Pinpoint the cell where the given text exists, returning its [X, Y] midpoint coordinate. 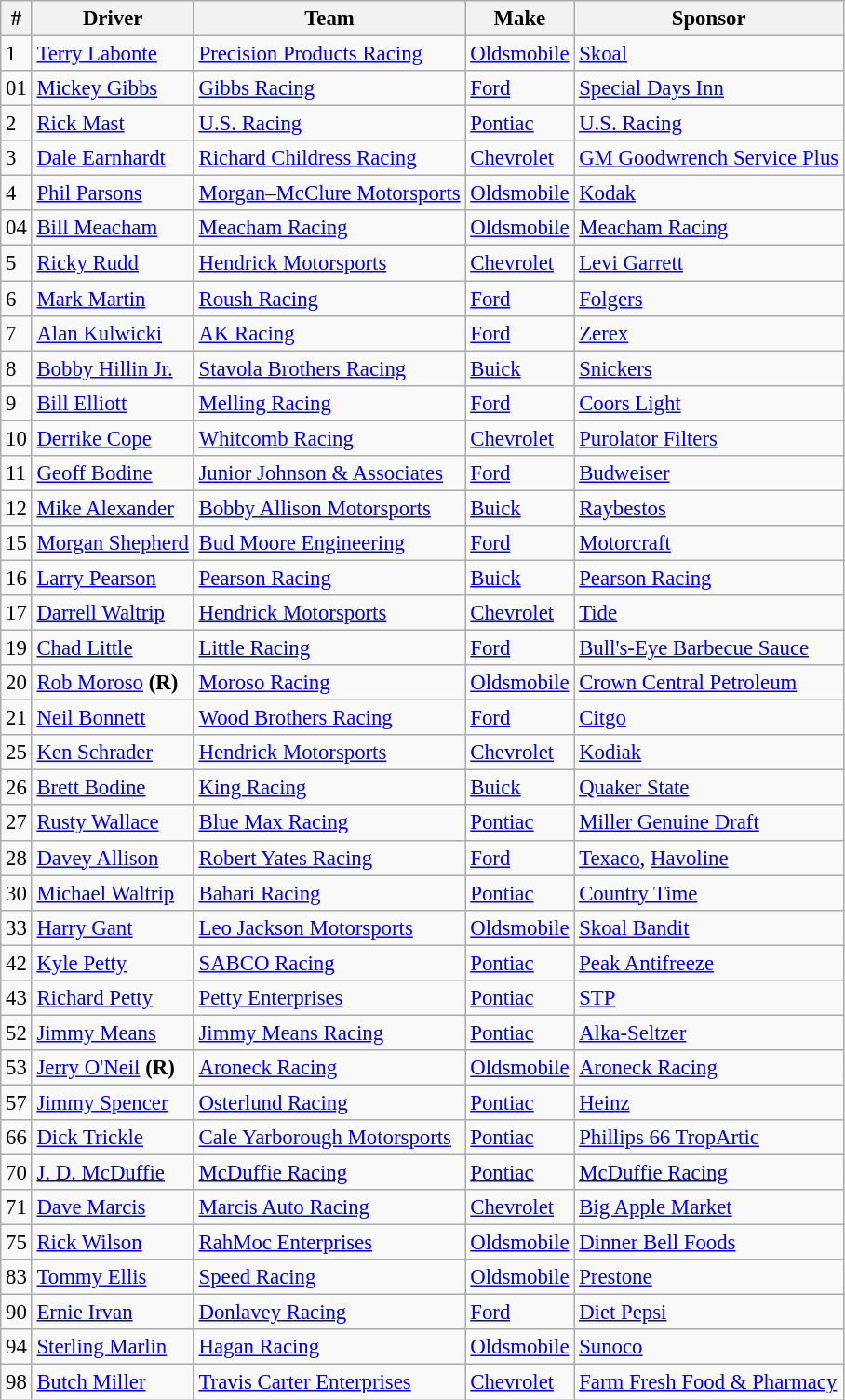
Texaco, Havoline [709, 858]
Davey Allison [113, 858]
Sponsor [709, 19]
21 [17, 718]
Geoff Bodine [113, 473]
Prestone [709, 1277]
Bill Elliott [113, 403]
66 [17, 1138]
Dick Trickle [113, 1138]
Cale Yarborough Motorsports [329, 1138]
26 [17, 788]
Junior Johnson & Associates [329, 473]
Peak Antifreeze [709, 963]
Roush Racing [329, 299]
Mickey Gibbs [113, 88]
STP [709, 998]
Richard Childress Racing [329, 158]
4 [17, 193]
Phil Parsons [113, 193]
# [17, 19]
Precision Products Racing [329, 54]
Morgan Shepherd [113, 543]
15 [17, 543]
Melling Racing [329, 403]
GM Goodwrench Service Plus [709, 158]
Kodak [709, 193]
12 [17, 508]
Little Racing [329, 648]
16 [17, 578]
3 [17, 158]
11 [17, 473]
Bull's-Eye Barbecue Sauce [709, 648]
Levi Garrett [709, 263]
Bahari Racing [329, 893]
04 [17, 228]
Butch Miller [113, 1382]
Sterling Marlin [113, 1348]
Farm Fresh Food & Pharmacy [709, 1382]
Coors Light [709, 403]
Alan Kulwicki [113, 333]
Special Days Inn [709, 88]
Rick Wilson [113, 1243]
7 [17, 333]
20 [17, 683]
90 [17, 1313]
Kyle Petty [113, 963]
28 [17, 858]
King Racing [329, 788]
53 [17, 1068]
Miller Genuine Draft [709, 823]
J. D. McDuffie [113, 1173]
Bill Meacham [113, 228]
Jimmy Spencer [113, 1102]
Ken Schrader [113, 753]
Darrell Waltrip [113, 613]
Mike Alexander [113, 508]
Snickers [709, 368]
Jimmy Means [113, 1033]
Stavola Brothers Racing [329, 368]
Petty Enterprises [329, 998]
Quaker State [709, 788]
9 [17, 403]
2 [17, 124]
Make [519, 19]
Sunoco [709, 1348]
Team [329, 19]
57 [17, 1102]
01 [17, 88]
Travis Carter Enterprises [329, 1382]
Country Time [709, 893]
Bud Moore Engineering [329, 543]
27 [17, 823]
Big Apple Market [709, 1207]
Jerry O'Neil (R) [113, 1068]
43 [17, 998]
6 [17, 299]
Dave Marcis [113, 1207]
Driver [113, 19]
71 [17, 1207]
42 [17, 963]
Moroso Racing [329, 683]
Richard Petty [113, 998]
Bobby Hillin Jr. [113, 368]
Bobby Allison Motorsports [329, 508]
Rusty Wallace [113, 823]
94 [17, 1348]
Marcis Auto Racing [329, 1207]
Michael Waltrip [113, 893]
Rob Moroso (R) [113, 683]
Hagan Racing [329, 1348]
Robert Yates Racing [329, 858]
25 [17, 753]
Leo Jackson Motorsports [329, 927]
Tommy Ellis [113, 1277]
1 [17, 54]
RahMoc Enterprises [329, 1243]
AK Racing [329, 333]
Diet Pepsi [709, 1313]
Citgo [709, 718]
SABCO Racing [329, 963]
Crown Central Petroleum [709, 683]
Neil Bonnett [113, 718]
Whitcomb Racing [329, 438]
Phillips 66 TropArtic [709, 1138]
8 [17, 368]
Skoal [709, 54]
Speed Racing [329, 1277]
Dinner Bell Foods [709, 1243]
98 [17, 1382]
Ricky Rudd [113, 263]
17 [17, 613]
Zerex [709, 333]
Kodiak [709, 753]
Derrike Cope [113, 438]
5 [17, 263]
Osterlund Racing [329, 1102]
83 [17, 1277]
Purolator Filters [709, 438]
Raybestos [709, 508]
Alka-Seltzer [709, 1033]
Mark Martin [113, 299]
Heinz [709, 1102]
Harry Gant [113, 927]
Donlavey Racing [329, 1313]
Skoal Bandit [709, 927]
Ernie Irvan [113, 1313]
33 [17, 927]
75 [17, 1243]
Motorcraft [709, 543]
Jimmy Means Racing [329, 1033]
19 [17, 648]
Folgers [709, 299]
Blue Max Racing [329, 823]
Chad Little [113, 648]
Tide [709, 613]
Rick Mast [113, 124]
Morgan–McClure Motorsports [329, 193]
Larry Pearson [113, 578]
70 [17, 1173]
Dale Earnhardt [113, 158]
Brett Bodine [113, 788]
Wood Brothers Racing [329, 718]
52 [17, 1033]
Gibbs Racing [329, 88]
Terry Labonte [113, 54]
30 [17, 893]
10 [17, 438]
Budweiser [709, 473]
